Pinpoint the cell where the given text exists, returning its [X, Y] midpoint coordinate. 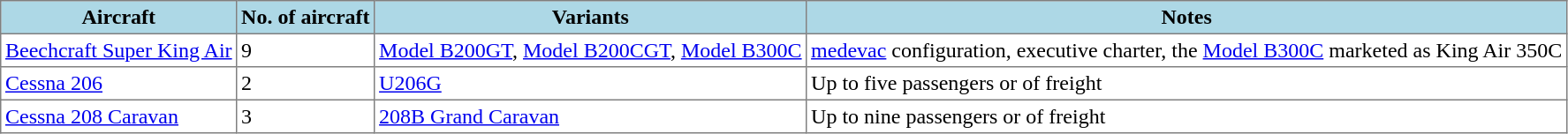
9 [306, 50]
No. of aircraft [306, 18]
Cessna 206 [118, 84]
Variants [590, 18]
Beechcraft Super King Air [118, 50]
Cessna 208 Caravan [118, 116]
Model B200GT, Model B200CGT, Model B300C [590, 50]
medevac configuration, executive charter, the Model B300C marketed as King Air 350C [1187, 50]
3 [306, 116]
Notes [1187, 18]
Aircraft [118, 18]
U206G [590, 84]
2 [306, 84]
Up to five passengers or of freight [1187, 84]
208B Grand Caravan [590, 116]
Up to nine passengers or of freight [1187, 116]
